For the text-containing cell, return its midpoint in (x, y) coordinate format. 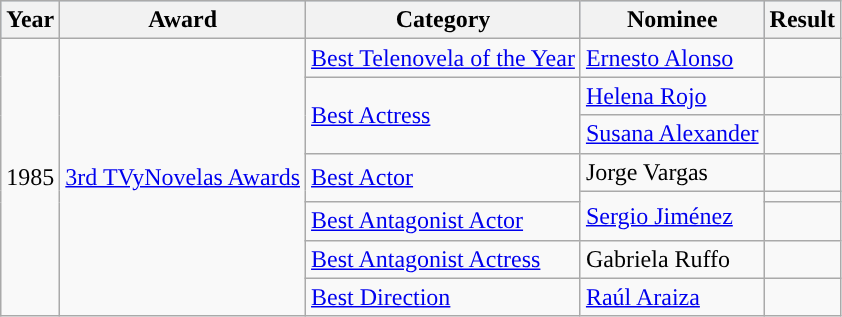
Year (30, 20)
Best Direction (444, 297)
Best Antagonist Actor (444, 221)
Best Actress (444, 115)
3rd TVyNovelas Awards (183, 178)
Best Actor (444, 178)
Sergio Jiménez (672, 216)
Susana Alexander (672, 134)
Category (444, 20)
Best Telenovela of the Year (444, 58)
Raúl Araiza (672, 297)
Ernesto Alonso (672, 58)
Award (183, 20)
Gabriela Ruffo (672, 259)
Nominee (672, 20)
Jorge Vargas (672, 172)
1985 (30, 178)
Result (802, 20)
Best Antagonist Actress (444, 259)
Helena Rojo (672, 96)
